For the text-containing cell, return its midpoint in [x, y] coordinate format. 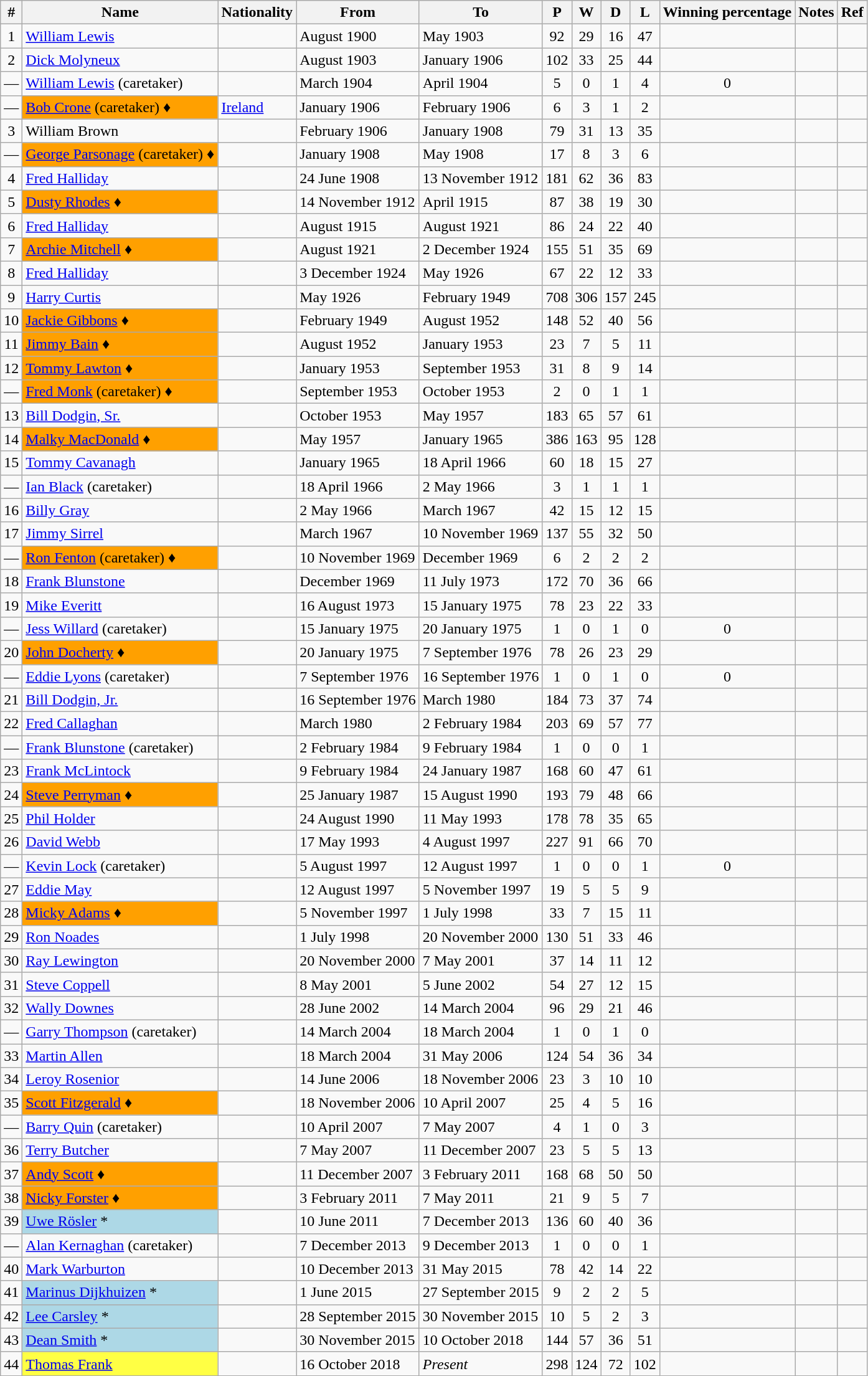
Micky Adams ♦ [120, 913]
Dusty Rhodes ♦ [120, 202]
Leroy Rosenior [120, 1079]
48 [615, 795]
184 [557, 700]
17 May 1993 [358, 842]
298 [557, 1364]
11 July 1973 [481, 581]
43 [11, 1340]
14 November 1912 [358, 202]
Barry Quin (caretaker) [120, 1127]
Ref [852, 12]
31 May 2006 [481, 1056]
April 1915 [481, 202]
May 1908 [481, 154]
Ian Black (caretaker) [120, 486]
Phil Holder [120, 818]
William Lewis [120, 36]
Dick Molyneux [120, 60]
16 October 2018 [358, 1364]
130 [557, 937]
386 [557, 439]
87 [557, 202]
14 June 2006 [358, 1079]
Ron Noades [120, 937]
62 [587, 178]
25 January 1987 [358, 795]
28 September 2015 [358, 1316]
136 [557, 1222]
Jimmy Bain ♦ [120, 344]
24 January 1987 [481, 771]
5 August 1997 [358, 866]
163 [587, 439]
8 May 2001 [358, 984]
Nicky Forster ♦ [120, 1198]
28 [11, 913]
Malky MacDonald ♦ [120, 439]
39 [11, 1222]
Fred Monk (caretaker) ♦ [120, 392]
Bill Dodgin, Sr. [120, 415]
Terry Butcher [120, 1151]
227 [557, 842]
Dean Smith * [120, 1340]
George Parsonage (caretaker) ♦ [120, 154]
Steve Coppell [120, 984]
Archie Mitchell ♦ [120, 249]
1 June 2015 [358, 1293]
193 [557, 795]
Ron Fenton (caretaker) ♦ [120, 558]
67 [557, 273]
William Brown [120, 131]
7 May 2001 [481, 961]
Jess Willard (caretaker) [120, 629]
86 [557, 225]
91 [587, 842]
172 [557, 581]
Scott Fitzgerald ♦ [120, 1103]
Bill Dodgin, Jr. [120, 700]
7 May 2011 [481, 1198]
Eddie May [120, 890]
To [481, 12]
Tommy Lawton ♦ [120, 368]
41 [11, 1293]
Name [120, 12]
Jimmy Sirrel [120, 534]
24 August 1990 [358, 818]
16 August 1973 [358, 605]
Notes [816, 12]
2 December 1924 [481, 249]
3 December 1924 [358, 273]
10 October 2018 [481, 1340]
155 [557, 249]
28 June 2002 [358, 1008]
5 June 2002 [481, 984]
Andy Scott ♦ [120, 1174]
9 December 2013 [481, 1245]
83 [645, 178]
Bob Crone (caretaker) ♦ [120, 107]
68 [587, 1174]
144 [557, 1340]
August 1900 [358, 36]
W [587, 12]
11 May 1993 [481, 818]
56 [645, 321]
David Webb [120, 842]
Steve Perryman ♦ [120, 795]
72 [615, 1364]
Lee Carsley * [120, 1316]
157 [615, 297]
306 [587, 297]
From [358, 12]
13 November 1912 [481, 178]
20 [11, 652]
L [645, 12]
96 [557, 1008]
Marinus Dijkhuizen * [120, 1293]
31 May 2015 [481, 1269]
William Lewis (caretaker) [120, 83]
10 December 2013 [358, 1269]
245 [645, 297]
Ireland [257, 107]
Present [481, 1364]
74 [645, 700]
April 1904 [481, 83]
178 [557, 818]
55 [587, 534]
Winning percentage [727, 12]
John Docherty ♦ [120, 652]
March 1904 [358, 83]
137 [557, 534]
24 June 1908 [358, 178]
Thomas Frank [120, 1364]
10 June 2011 [358, 1222]
Wally Downes [120, 1008]
# [11, 12]
92 [557, 36]
Frank McLintock [120, 771]
Mike Everitt [120, 605]
P [557, 12]
Frank Blunstone [120, 581]
128 [645, 439]
May 1903 [481, 36]
15 August 1990 [481, 795]
Nationality [257, 12]
Martin Allen [120, 1056]
Eddie Lyons (caretaker) [120, 676]
Mark Warburton [120, 1269]
148 [557, 321]
203 [557, 724]
Uwe Rösler * [120, 1222]
Billy Gray [120, 510]
Garry Thompson (caretaker) [120, 1032]
Jackie Gibbons ♦ [120, 321]
August 1915 [358, 225]
183 [557, 415]
73 [587, 700]
27 September 2015 [481, 1293]
Frank Blunstone (caretaker) [120, 747]
Tommy Cavanagh [120, 463]
708 [557, 297]
Kevin Lock (caretaker) [120, 866]
D [615, 12]
181 [557, 178]
4 August 1997 [481, 842]
Alan Kernaghan (caretaker) [120, 1245]
77 [645, 724]
Harry Curtis [120, 297]
August 1903 [358, 60]
95 [615, 439]
Ray Lewington [120, 961]
52 [587, 321]
Fred Callaghan [120, 724]
